Capture the cell that displays the provided text and extract its (X, Y) central coordinate. 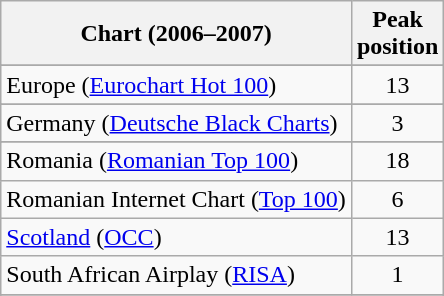
Romania (Romanian Top 100) (176, 161)
1 (397, 275)
Scotland (OCC) (176, 237)
Romanian Internet Chart (Top 100) (176, 199)
Germany (Deutsche Black Charts) (176, 123)
18 (397, 161)
3 (397, 123)
Peakposition (397, 34)
Chart (2006–2007) (176, 34)
Europe (Eurochart Hot 100) (176, 85)
6 (397, 199)
South African Airplay (RISA) (176, 275)
